Search for the cell housing the specified text and yield its [x, y] center coordinate. 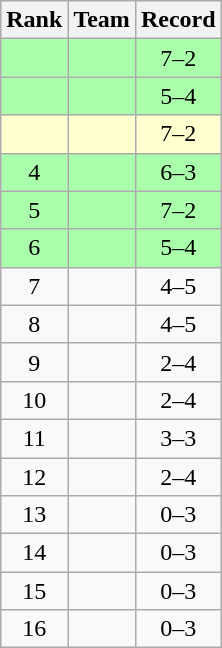
6–3 [178, 172]
10 [34, 400]
11 [34, 438]
12 [34, 477]
Team [102, 20]
5 [34, 210]
6 [34, 248]
14 [34, 553]
16 [34, 629]
Rank [34, 20]
13 [34, 515]
8 [34, 324]
15 [34, 591]
9 [34, 362]
4 [34, 172]
7 [34, 286]
3–3 [178, 438]
Record [178, 20]
